Scan for the cell matching the given text and deliver its [X, Y] coordinate at center. 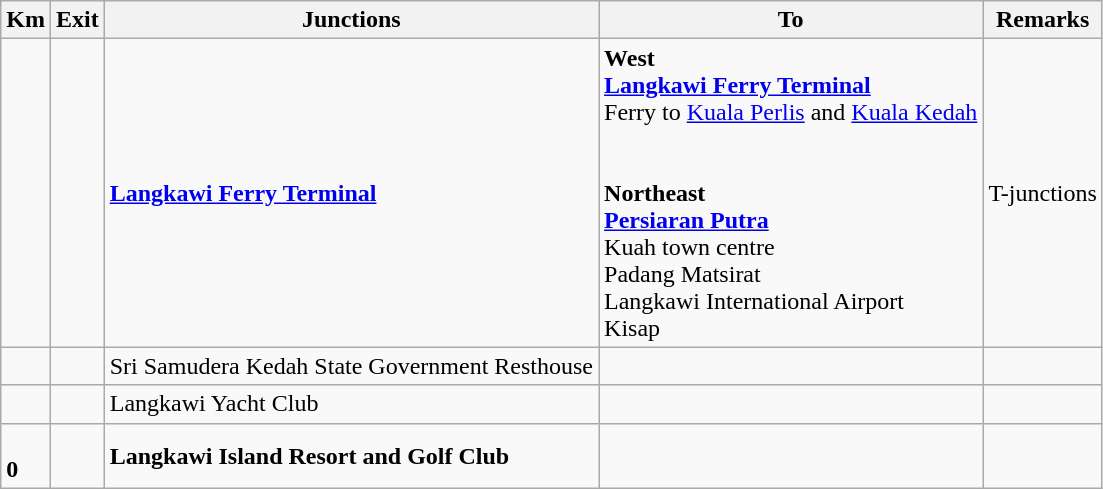
Km [26, 20]
T-junctions [1043, 193]
To [791, 20]
Remarks [1043, 20]
Sri Samudera Kedah State Government Resthouse [351, 366]
Junctions [351, 20]
Langkawi Ferry Terminal [351, 193]
Exit [77, 20]
0 [26, 456]
Langkawi Island Resort and Golf Club [351, 456]
Langkawi Yacht Club [351, 404]
